Pinpoint the cell where the given text exists, returning its (X, Y) midpoint coordinate. 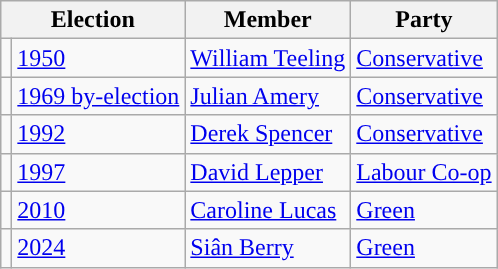
1997 (98, 172)
1992 (98, 134)
Julian Amery (268, 96)
Siân Berry (268, 248)
1950 (98, 58)
Derek Spencer (268, 134)
David Lepper (268, 172)
Caroline Lucas (268, 210)
Member (268, 20)
1969 by-election (98, 96)
2024 (98, 248)
Election (93, 20)
Labour Co-op (424, 172)
Party (424, 20)
2010 (98, 210)
William Teeling (268, 58)
